Locate the cell with the specified text and output its (x, y) center coordinate. 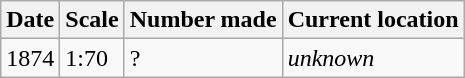
Number made (203, 20)
1:70 (92, 58)
? (203, 58)
Date (30, 20)
1874 (30, 58)
unknown (373, 58)
Scale (92, 20)
Current location (373, 20)
